Find where the given text appears and provide that cell's center as (x, y) coordinate. 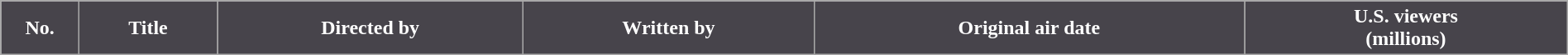
Directed by (370, 28)
Written by (668, 28)
U.S. viewers(millions) (1406, 28)
Original air date (1029, 28)
No. (40, 28)
Title (147, 28)
